Pinpoint the cell where the given text exists, returning its (x, y) midpoint coordinate. 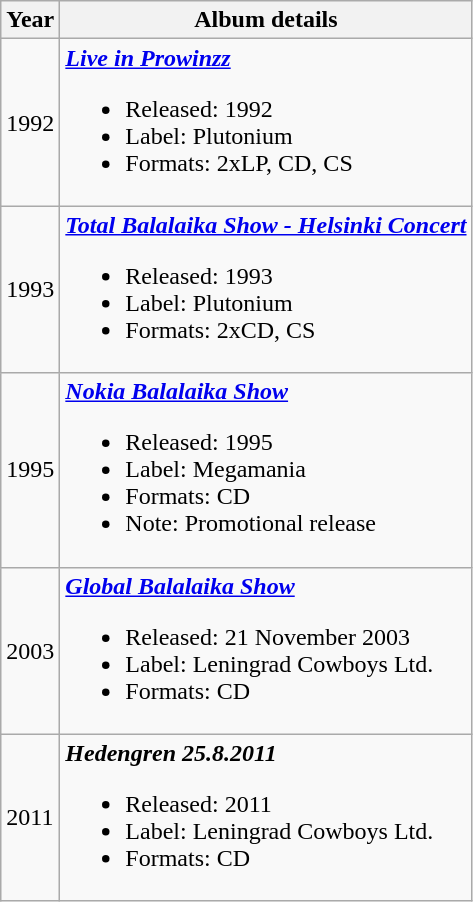
2003 (30, 650)
Album details (266, 20)
1993 (30, 290)
Nokia Balalaika ShowReleased: 1995Label: Megamania Formats: CDNote: Promotional release (266, 470)
1992 (30, 122)
2011 (30, 818)
Total Balalaika Show - Helsinki ConcertReleased: 1993Label: Plutonium Formats: 2xCD, CS (266, 290)
Global Balalaika ShowReleased: 21 November 2003Label: Leningrad Cowboys Ltd. Formats: CD (266, 650)
Hedengren 25.8.2011Released: 2011Label: Leningrad Cowboys Ltd. Formats: CD (266, 818)
1995 (30, 470)
Live in ProwinzzReleased: 1992Label: Plutonium Formats: 2xLP, CD, CS (266, 122)
Year (30, 20)
